Locate the cell with the specified text and output its (X, Y) center coordinate. 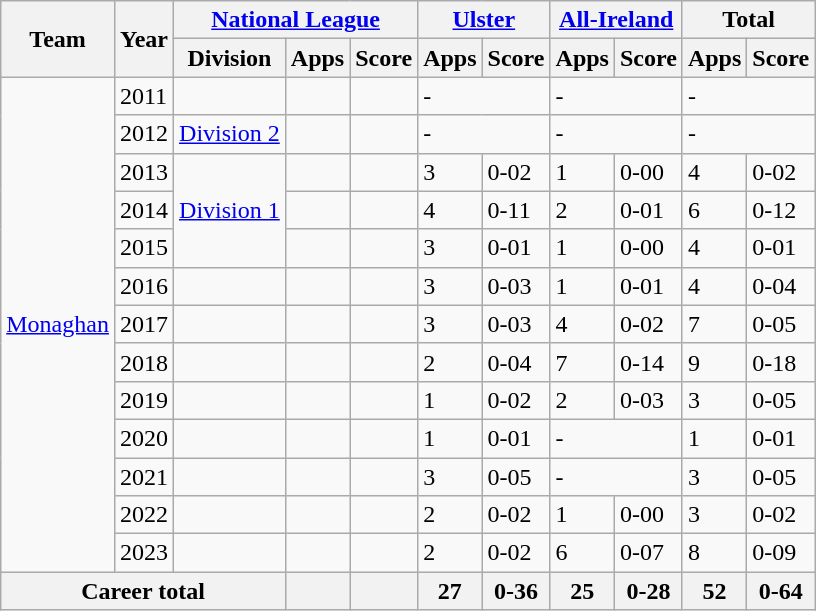
0-28 (648, 591)
2023 (144, 553)
2020 (144, 438)
Division 1 (230, 210)
0-18 (781, 362)
2015 (144, 248)
27 (450, 591)
2017 (144, 324)
2022 (144, 515)
2016 (144, 286)
National League (296, 20)
Total (748, 20)
2013 (144, 172)
Monaghan (58, 324)
Division 2 (230, 134)
0-14 (648, 362)
0-64 (781, 591)
2011 (144, 96)
Year (144, 39)
0-09 (781, 553)
Career total (144, 591)
All-Ireland (616, 20)
25 (582, 591)
8 (714, 553)
Ulster (484, 20)
2014 (144, 210)
0-12 (781, 210)
2018 (144, 362)
2019 (144, 400)
0-07 (648, 553)
52 (714, 591)
Division (230, 58)
2021 (144, 477)
2012 (144, 134)
Team (58, 39)
0-11 (516, 210)
0-36 (516, 591)
9 (714, 362)
